Capture the cell that displays the provided text and extract its (X, Y) central coordinate. 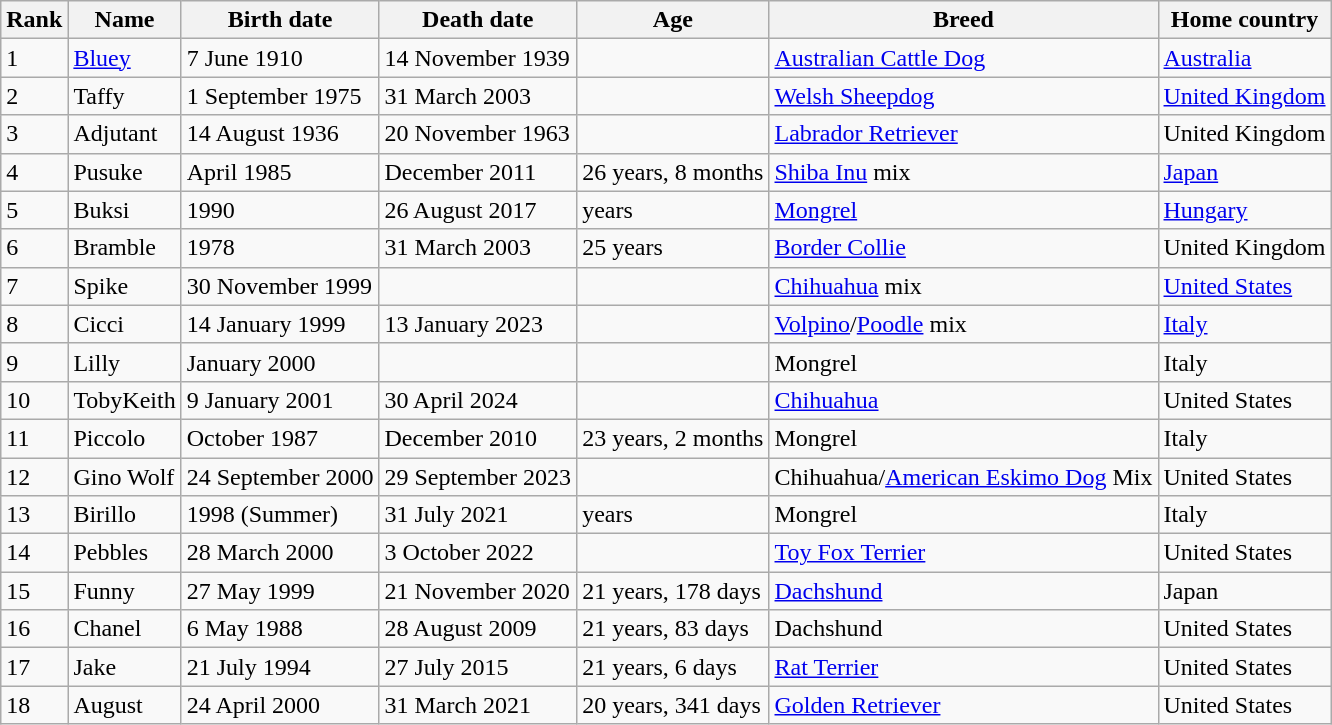
30 November 1999 (280, 286)
1 September 1975 (280, 96)
Chihuahua mix (964, 286)
Pusuke (124, 172)
9 January 2001 (280, 400)
16 (34, 629)
12 (34, 477)
Australian Cattle Dog (964, 58)
1998 (Summer) (280, 515)
13 (34, 515)
13 January 2023 (478, 324)
21 July 1994 (280, 667)
Rank (34, 20)
27 July 2015 (478, 667)
Lilly (124, 362)
21 November 2020 (478, 591)
28 August 2009 (478, 629)
Bramble (124, 248)
18 (34, 705)
Name (124, 20)
Taffy (124, 96)
14 August 1936 (280, 134)
31 March 2021 (478, 705)
27 May 1999 (280, 591)
20 November 1963 (478, 134)
9 (34, 362)
8 (34, 324)
Border Collie (964, 248)
Jake (124, 667)
Birillo (124, 515)
30 April 2024 (478, 400)
6 May 1988 (280, 629)
3 October 2022 (478, 553)
Shiba Inu mix (964, 172)
21 years, 178 days (673, 591)
3 (34, 134)
Hungary (1244, 210)
December 2011 (478, 172)
Age (673, 20)
14 (34, 553)
Buksi (124, 210)
December 2010 (478, 438)
October 1987 (280, 438)
Rat Terrier (964, 667)
Home country (1244, 20)
Chanel (124, 629)
Breed (964, 20)
Death date (478, 20)
August (124, 705)
24 September 2000 (280, 477)
20 years, 341 days (673, 705)
Chihuahua/American Eskimo Dog Mix (964, 477)
21 years, 6 days (673, 667)
Welsh Sheepdog (964, 96)
Chihuahua (964, 400)
Golden Retriever (964, 705)
7 June 1910 (280, 58)
Cicci (124, 324)
26 August 2017 (478, 210)
2 (34, 96)
Labrador Retriever (964, 134)
April 1985 (280, 172)
15 (34, 591)
Gino Wolf (124, 477)
10 (34, 400)
Piccolo (124, 438)
Australia (1244, 58)
14 January 1999 (280, 324)
29 September 2023 (478, 477)
28 March 2000 (280, 553)
Pebbles (124, 553)
TobyKeith (124, 400)
25 years (673, 248)
23 years, 2 months (673, 438)
7 (34, 286)
1978 (280, 248)
Volpino/Poodle mix (964, 324)
1 (34, 58)
14 November 1939 (478, 58)
January 2000 (280, 362)
6 (34, 248)
26 years, 8 months (673, 172)
Bluey (124, 58)
11 (34, 438)
Adjutant (124, 134)
Birth date (280, 20)
31 July 2021 (478, 515)
21 years, 83 days (673, 629)
Spike (124, 286)
24 April 2000 (280, 705)
5 (34, 210)
1990 (280, 210)
17 (34, 667)
Funny (124, 591)
4 (34, 172)
Toy Fox Terrier (964, 553)
